Provide the [x, y] coordinate of the cell's center where the given text is located.  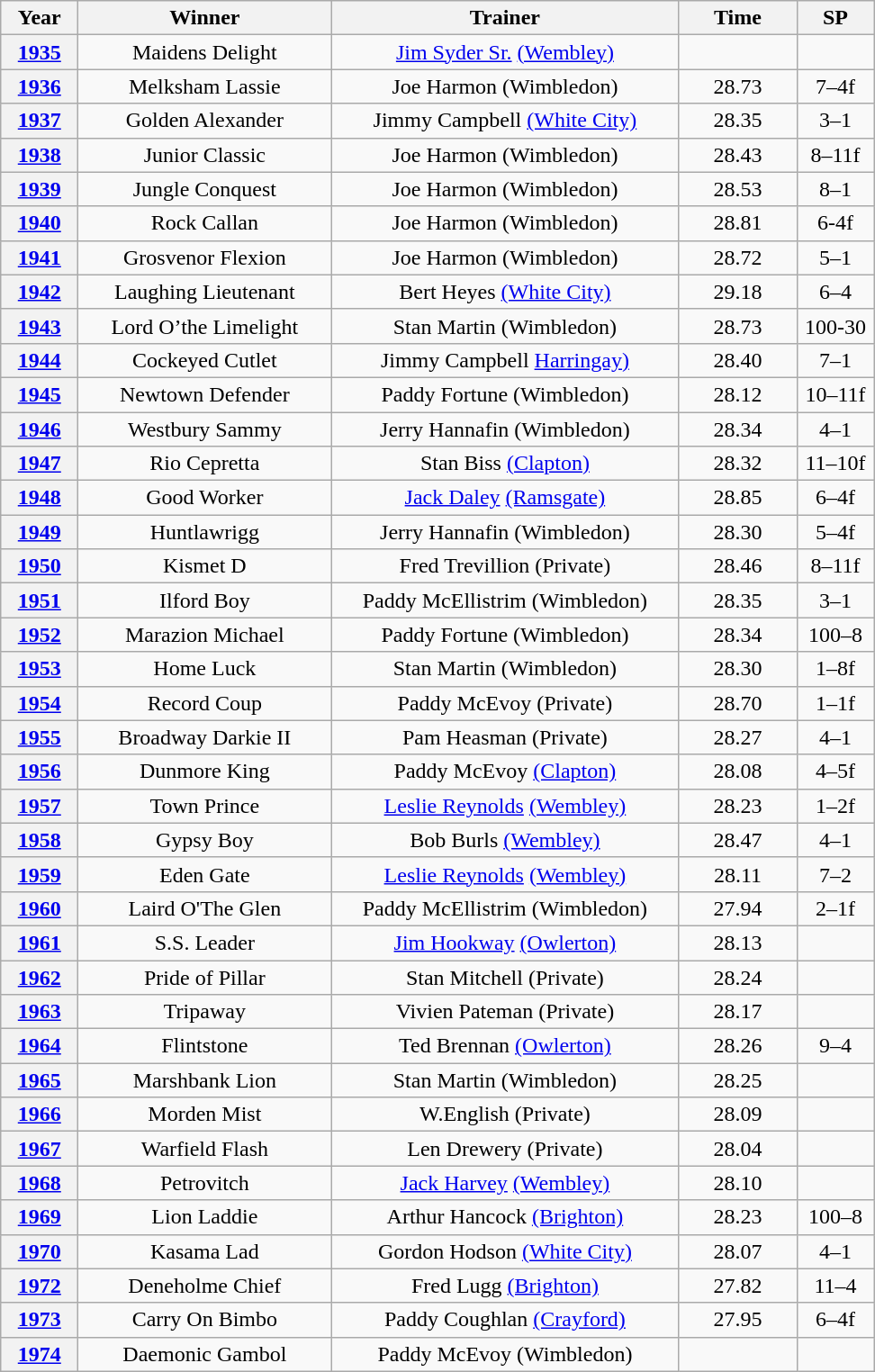
Dunmore King [205, 772]
7–1 [835, 360]
1959 [40, 874]
1956 [40, 772]
28.81 [738, 223]
6-4f [835, 223]
1961 [40, 943]
1951 [40, 600]
Gordon Hodson (White City) [505, 1251]
Paddy Coughlan (Crayford) [505, 1320]
Stan Mitchell (Private) [505, 977]
1953 [40, 669]
28.40 [738, 360]
Bert Heyes (White City) [505, 292]
1944 [40, 360]
1–1f [835, 703]
Rock Callan [205, 223]
Len Drewery (Private) [505, 1149]
Jack Daley (Ramsgate) [505, 498]
5–4f [835, 532]
28.53 [738, 189]
28.13 [738, 943]
28.27 [738, 737]
28.17 [738, 1012]
Arthur Hancock (Brighton) [505, 1217]
6–4 [835, 292]
1969 [40, 1217]
11–4 [835, 1286]
1968 [40, 1183]
Carry On Bimbo [205, 1320]
1952 [40, 635]
Jimmy Campbell Harringay) [505, 360]
Trainer [505, 18]
Newtown Defender [205, 394]
1936 [40, 86]
Year [40, 18]
1949 [40, 532]
10–11f [835, 394]
Paddy McEvoy (Private) [505, 703]
28.09 [738, 1115]
Lord O’the Limelight [205, 326]
28.47 [738, 840]
1973 [40, 1320]
Grosvenor Flexion [205, 257]
100-30 [835, 326]
9–4 [835, 1046]
1942 [40, 292]
1943 [40, 326]
27.94 [738, 908]
SP [835, 18]
7–2 [835, 874]
1960 [40, 908]
Morden Mist [205, 1115]
Paddy McEvoy (Wimbledon) [505, 1354]
1940 [40, 223]
28.32 [738, 464]
1955 [40, 737]
1945 [40, 394]
Jack Harvey (Wembley) [505, 1183]
1964 [40, 1046]
Gypsy Boy [205, 840]
S.S. Leader [205, 943]
28.07 [738, 1251]
Marshbank Lion [205, 1080]
28.11 [738, 874]
Westbury Sammy [205, 429]
Jimmy Campbell (White City) [505, 121]
1941 [40, 257]
1962 [40, 977]
7–4f [835, 86]
1974 [40, 1354]
Kasama Lad [205, 1251]
28.10 [738, 1183]
Tripaway [205, 1012]
28.25 [738, 1080]
Golden Alexander [205, 121]
Eden Gate [205, 874]
27.95 [738, 1320]
28.43 [738, 155]
Kismet D [205, 566]
Junior Classic [205, 155]
Fred Lugg (Brighton) [505, 1286]
Huntlawrigg [205, 532]
1939 [40, 189]
4–5f [835, 772]
Petrovitch [205, 1183]
1965 [40, 1080]
Ilford Boy [205, 600]
Laird O'The Glen [205, 908]
Town Prince [205, 806]
Home Luck [205, 669]
Maidens Delight [205, 52]
29.18 [738, 292]
28.08 [738, 772]
Jungle Conquest [205, 189]
Stan Biss (Clapton) [505, 464]
Bob Burls (Wembley) [505, 840]
Deneholme Chief [205, 1286]
1967 [40, 1149]
Vivien Pateman (Private) [505, 1012]
Ted Brennan (Owlerton) [505, 1046]
Good Worker [205, 498]
1946 [40, 429]
Winner [205, 18]
28.04 [738, 1149]
Pride of Pillar [205, 977]
1970 [40, 1251]
Pam Heasman (Private) [505, 737]
2–1f [835, 908]
Broadway Darkie II [205, 737]
Fred Trevillion (Private) [505, 566]
28.12 [738, 394]
28.70 [738, 703]
28.85 [738, 498]
28.26 [738, 1046]
5–1 [835, 257]
Record Coup [205, 703]
Daemonic Gambol [205, 1354]
Laughing Lieutenant [205, 292]
1963 [40, 1012]
28.24 [738, 977]
1958 [40, 840]
1938 [40, 155]
28.72 [738, 257]
8–1 [835, 189]
1–2f [835, 806]
Marazion Michael [205, 635]
1954 [40, 703]
Jim Syder Sr. (Wembley) [505, 52]
27.82 [738, 1286]
28.46 [738, 566]
Warfield Flash [205, 1149]
1950 [40, 566]
1947 [40, 464]
1–8f [835, 669]
1948 [40, 498]
1972 [40, 1286]
W.English (Private) [505, 1115]
1937 [40, 121]
Time [738, 18]
11–10f [835, 464]
Cockeyed Cutlet [205, 360]
Lion Laddie [205, 1217]
Jim Hookway (Owlerton) [505, 943]
1966 [40, 1115]
1935 [40, 52]
Flintstone [205, 1046]
Rio Cepretta [205, 464]
1957 [40, 806]
Paddy McEvoy (Clapton) [505, 772]
Melksham Lassie [205, 86]
